Pinpoint the cell where the given text exists, returning its [x, y] midpoint coordinate. 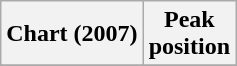
Peakposition [189, 34]
Chart (2007) [72, 34]
